Locate the cell with the specified text and output its [x, y] center coordinate. 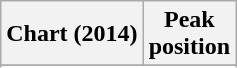
Peakposition [189, 34]
Chart (2014) [72, 34]
